Extract the [x, y] coordinate from the center of the cell holding the provided text.  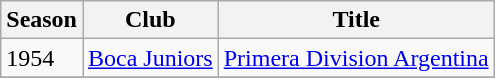
Club [150, 20]
Boca Juniors [150, 58]
Season [42, 20]
1954 [42, 58]
Title [356, 20]
Primera Division Argentina [356, 58]
